Output the (X, Y) coordinate of the center of the cell containing the given text.  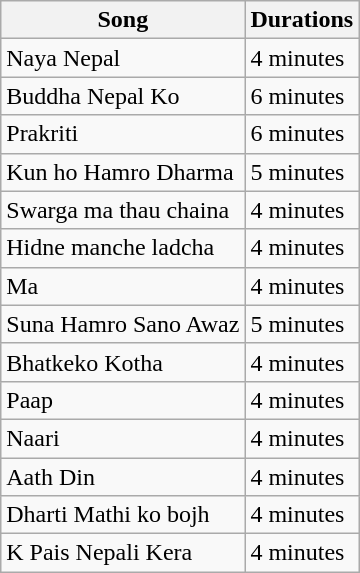
Prakriti (123, 134)
Paap (123, 400)
Kun ho Hamro Dharma (123, 172)
Swarga ma thau chaina (123, 210)
Buddha Nepal Ko (123, 96)
Bhatkeko Kotha (123, 362)
Durations (302, 20)
Dharti Mathi ko bojh (123, 515)
Naari (123, 438)
Naya Nepal (123, 58)
K Pais Nepali Kera (123, 553)
Aath Din (123, 477)
Suna Hamro Sano Awaz (123, 324)
Ma (123, 286)
Song (123, 20)
Hidne manche ladcha (123, 248)
